Find where the given text appears and provide that cell's center as (X, Y) coordinate. 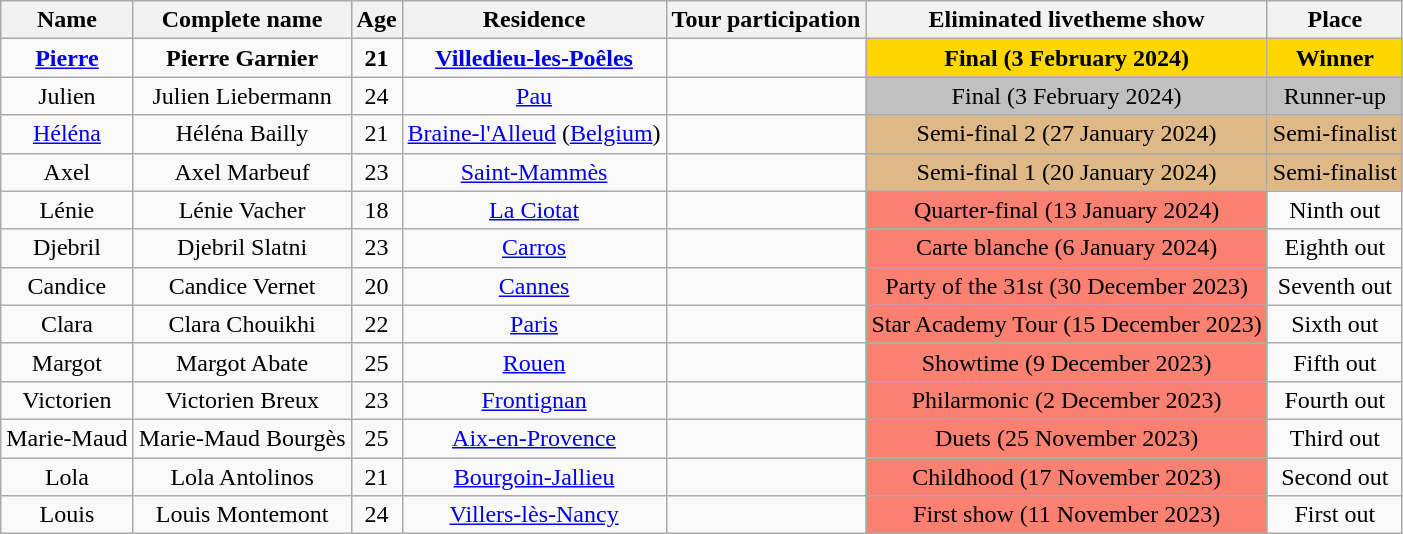
Paris (534, 324)
Semi-final 2 (27 January 2024) (1066, 134)
Margot Abate (242, 362)
Tour participation (766, 20)
Braine-l'Alleud (Belgium) (534, 134)
Sixth out (1334, 324)
Childhood (17 November 2023) (1066, 477)
Villedieu-les-Poêles (534, 58)
Quarter-final (13 January 2024) (1066, 210)
Louis (67, 515)
Complete name (242, 20)
Duets (25 November 2023) (1066, 438)
Candice Vernet (242, 286)
Axel Marbeuf (242, 172)
Margot (67, 362)
Marie-Maud (67, 438)
18 (376, 210)
Héléna Bailly (242, 134)
Saint-Mammès (534, 172)
22 (376, 324)
First show (11 November 2023) (1066, 515)
Fifth out (1334, 362)
Bourgoin-Jallieu (534, 477)
Clara Chouikhi (242, 324)
Rouen (534, 362)
Pierre (67, 58)
Villers-lès-Nancy (534, 515)
Residence (534, 20)
Semi-final 1 (20 January 2024) (1066, 172)
Lénie (67, 210)
Djebril Slatni (242, 248)
Clara (67, 324)
Pau (534, 96)
Third out (1334, 438)
Showtime (9 December 2023) (1066, 362)
Lola Antolinos (242, 477)
Victorien Breux (242, 400)
20 (376, 286)
Runner-up (1334, 96)
Cannes (534, 286)
Lola (67, 477)
Frontignan (534, 400)
Axel (67, 172)
Candice (67, 286)
Louis Montemont (242, 515)
Julien (67, 96)
Julien Liebermann (242, 96)
Second out (1334, 477)
Philarmonic (2 December 2023) (1066, 400)
Eighth out (1334, 248)
Star Academy Tour (15 December 2023) (1066, 324)
Aix-en-Provence (534, 438)
Place (1334, 20)
Victorien (67, 400)
Héléna (67, 134)
Name (67, 20)
Age (376, 20)
Ninth out (1334, 210)
Winner (1334, 58)
Carros (534, 248)
Seventh out (1334, 286)
Marie-Maud Bourgès (242, 438)
Lénie Vacher (242, 210)
Djebril (67, 248)
Fourth out (1334, 400)
Pierre Garnier (242, 58)
La Ciotat (534, 210)
Carte blanche (6 January 2024) (1066, 248)
First out (1334, 515)
Party of the 31st (30 December 2023) (1066, 286)
Eliminated livetheme show (1066, 20)
